Provide the (x, y) coordinate of the cell's center where the given text is located.  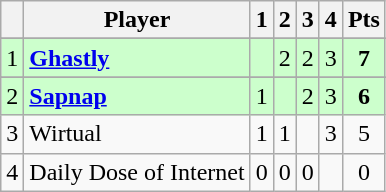
Daily Dose of Internet (137, 172)
6 (364, 96)
Player (137, 20)
7 (364, 58)
Pts (364, 20)
Wirtual (137, 134)
5 (364, 134)
Sapnap (137, 96)
Ghastly (137, 58)
